Provide the [X, Y] coordinate of the cell's center where the given text is located.  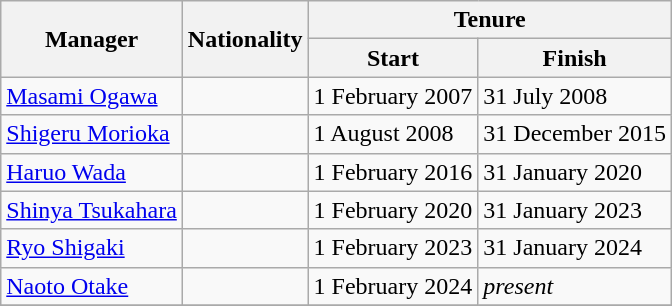
Ryo Shigaki [92, 248]
Shigeru Morioka [92, 134]
31 December 2015 [575, 134]
1 February 2023 [393, 248]
31 January 2024 [575, 248]
Nationality [245, 39]
1 February 2007 [393, 96]
Haruo Wada [92, 172]
Start [393, 58]
1 February 2016 [393, 172]
31 January 2020 [575, 172]
Manager [92, 39]
Naoto Otake [92, 286]
present [575, 286]
1 February 2020 [393, 210]
Tenure [490, 20]
Shinya Tsukahara [92, 210]
1 August 2008 [393, 134]
Finish [575, 58]
1 February 2024 [393, 286]
31 July 2008 [575, 96]
Masami Ogawa [92, 96]
31 January 2023 [575, 210]
